Find where the given text appears and provide that cell's center as [x, y] coordinate. 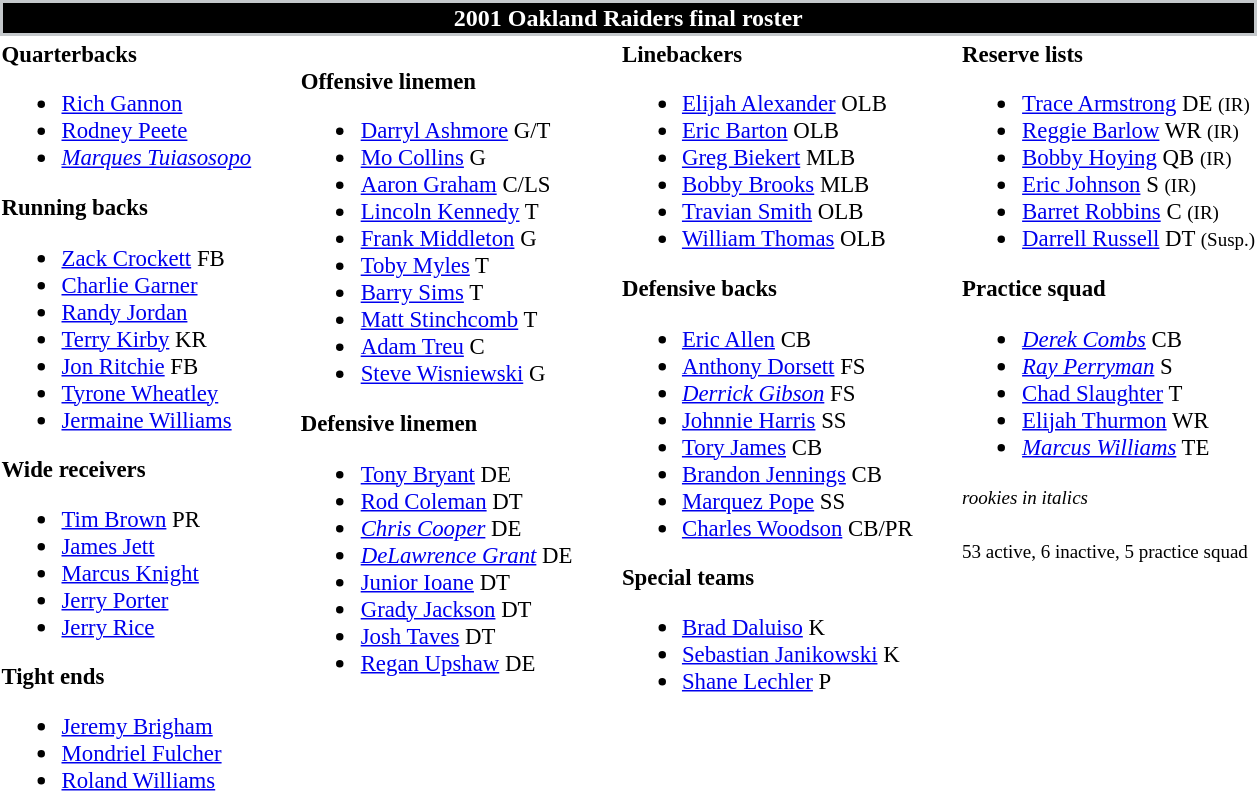
2001 Oakland Raiders final roster [628, 18]
